Return [X, Y] of the center of cell containing provided text 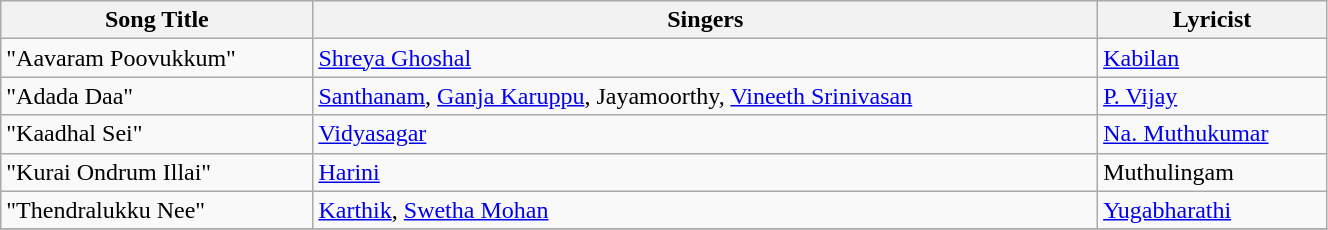
Shreya Ghoshal [706, 58]
Yugabharathi [1212, 210]
Vidyasagar [706, 134]
"Kurai Ondrum Illai" [157, 172]
Harini [706, 172]
Song Title [157, 20]
Singers [706, 20]
P. Vijay [1212, 96]
"Adada Daa" [157, 96]
Muthulingam [1212, 172]
"Aavaram Poovukkum" [157, 58]
Lyricist [1212, 20]
Na. Muthukumar [1212, 134]
"Kaadhal Sei" [157, 134]
"Thendralukku Nee" [157, 210]
Kabilan [1212, 58]
Karthik, Swetha Mohan [706, 210]
Santhanam, Ganja Karuppu, Jayamoorthy, Vineeth Srinivasan [706, 96]
